Output the [x, y] coordinate of the center of the cell containing the given text.  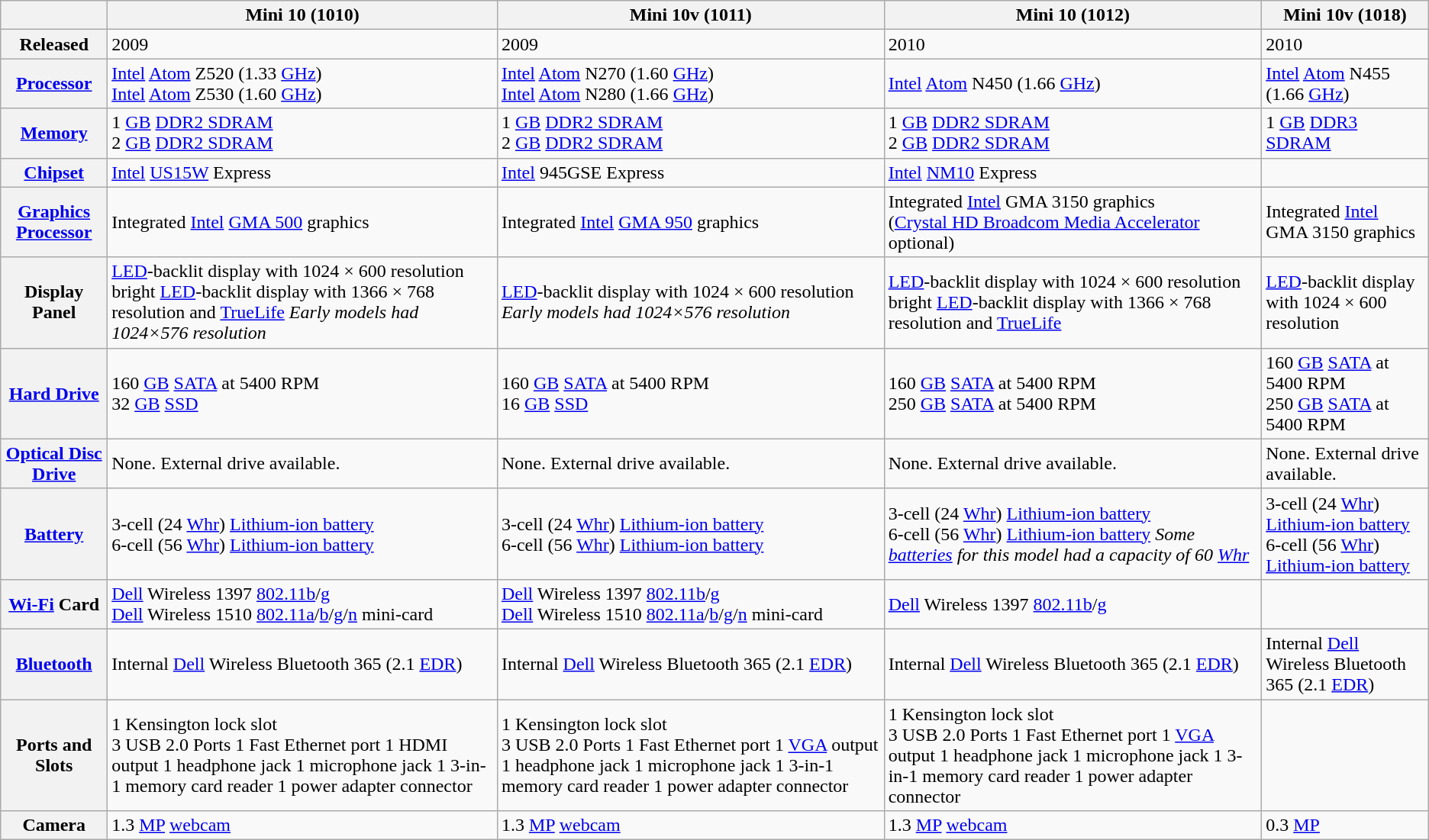
Intel 945GSE Express [690, 172]
Graphics Processor [54, 222]
Mini 10 (1010) [302, 15]
Optical Disc Drive [54, 464]
LED-backlit display with 1024 × 600 resolutionEarly models had 1024×576 resolution [690, 302]
LED-backlit display with 1024 × 600 resolution bright LED-backlit display with 1366 × 768 resolution and TrueLife [1073, 302]
Hard Drive [54, 394]
Display Panel [54, 302]
Integrated Intel GMA 3150 graphics(Crystal HD Broadcom Media Accelerator optional) [1073, 222]
Dell Wireless 1397 802.11b/g [1073, 604]
1 GB DDR3 SDRAM [1345, 133]
Bluetooth [54, 664]
Intel Atom N450 (1.66 GHz) [1073, 84]
Battery [54, 534]
Wi-Fi Card [54, 604]
Mini 10v (1011) [690, 15]
Ports and Slots [54, 755]
Mini 10v (1018) [1345, 15]
LED-backlit display with 1024 × 600 resolution [1345, 302]
Chipset [54, 172]
Intel Atom Z520 (1.33 GHz)Intel Atom Z530 (1.60 GHz) [302, 84]
Intel Atom N455 (1.66 GHz) [1345, 84]
Mini 10 (1012) [1073, 15]
3-cell (24 Whr) Lithium-ion battery6-cell (56 Whr) Lithium-ion battery Some batteries for this model had a capacity of 60 Whr [1073, 534]
0.3 MP [1345, 826]
Integrated Intel GMA 950 graphics [690, 222]
Intel US15W Express [302, 172]
Intel Atom N270 (1.60 GHz)Intel Atom N280 (1.66 GHz) [690, 84]
Integrated Intel GMA 3150 graphics [1345, 222]
Camera [54, 826]
160 GB SATA at 5400 RPM32 GB SSD [302, 394]
Intel NM10 Express [1073, 172]
Processor [54, 84]
Integrated Intel GMA 500 graphics [302, 222]
Released [54, 44]
160 GB SATA at 5400 RPM16 GB SSD [690, 394]
Memory [54, 133]
